Locate the cell with the specified text and output its [X, Y] center coordinate. 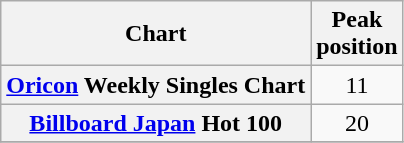
Peakposition [357, 34]
Chart [156, 34]
20 [357, 123]
Oricon Weekly Singles Chart [156, 85]
11 [357, 85]
Billboard Japan Hot 100 [156, 123]
